Pinpoint the cell where the given text exists, returning its [x, y] midpoint coordinate. 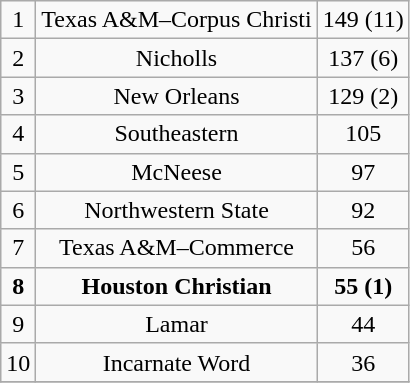
Southeastern [176, 134]
Texas A&M–Corpus Christi [176, 20]
5 [18, 172]
8 [18, 286]
137 (6) [363, 58]
New Orleans [176, 96]
36 [363, 362]
9 [18, 324]
3 [18, 96]
Nicholls [176, 58]
55 (1) [363, 286]
2 [18, 58]
Northwestern State [176, 210]
6 [18, 210]
56 [363, 248]
Houston Christian [176, 286]
92 [363, 210]
149 (11) [363, 20]
Texas A&M–Commerce [176, 248]
105 [363, 134]
44 [363, 324]
7 [18, 248]
1 [18, 20]
4 [18, 134]
Incarnate Word [176, 362]
129 (2) [363, 96]
McNeese [176, 172]
97 [363, 172]
Lamar [176, 324]
10 [18, 362]
